Determine the [x, y] coordinate at the center of the cell enclosing the given text.  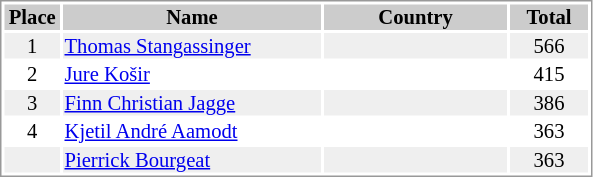
415 [549, 75]
Country [416, 17]
386 [549, 103]
Name [192, 17]
Place [32, 17]
Jure Košir [192, 75]
Finn Christian Jagge [192, 103]
Kjetil André Aamodt [192, 131]
4 [32, 131]
1 [32, 46]
2 [32, 75]
566 [549, 46]
Total [549, 17]
3 [32, 103]
Pierrick Bourgeat [192, 160]
Thomas Stangassinger [192, 46]
